Pinpoint the cell where the given text exists, returning its (x, y) midpoint coordinate. 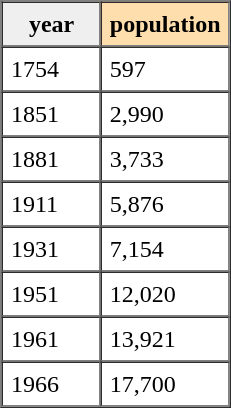
2,990 (166, 114)
597 (166, 68)
1961 (52, 338)
1911 (52, 204)
1851 (52, 114)
7,154 (166, 248)
17,700 (166, 384)
12,020 (166, 294)
population (166, 24)
1881 (52, 158)
5,876 (166, 204)
3,733 (166, 158)
13,921 (166, 338)
1951 (52, 294)
1966 (52, 384)
year (52, 24)
1931 (52, 248)
1754 (52, 68)
